Find where the given text appears and provide that cell's center as (x, y) coordinate. 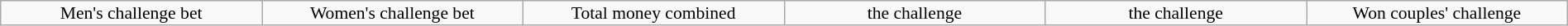
Won couples' challenge (1437, 13)
Women's challenge bet (392, 13)
Men's challenge bet (131, 13)
Total money combined (653, 13)
